From the cell containing the given text, extract its center point as [x, y] coordinate. 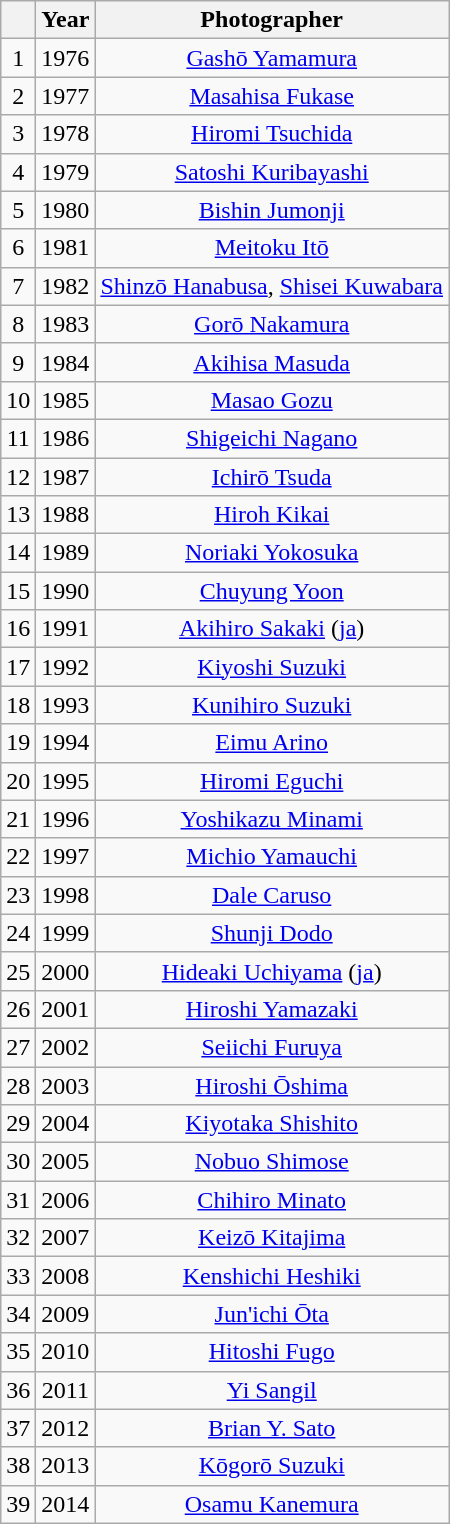
Kunihiro Suzuki [272, 705]
5 [18, 210]
1992 [66, 667]
Chuyung Yoon [272, 591]
1985 [66, 400]
1997 [66, 857]
Hitoshi Fugo [272, 1352]
1989 [66, 553]
2006 [66, 1200]
8 [18, 324]
Seiichi Furuya [272, 1047]
33 [18, 1276]
1995 [66, 781]
2010 [66, 1352]
2005 [66, 1162]
Gorō Nakamura [272, 324]
Masao Gozu [272, 400]
1991 [66, 629]
13 [18, 515]
22 [18, 857]
Shunji Dodo [272, 933]
39 [18, 1504]
2012 [66, 1428]
Dale Caruso [272, 895]
Shinzō Hanabusa, Shisei Kuwabara [272, 286]
2013 [66, 1466]
Gashō Yamamura [272, 58]
Masahisa Fukase [272, 96]
4 [18, 172]
10 [18, 400]
2003 [66, 1085]
Photographer [272, 20]
Nobuo Shimose [272, 1162]
20 [18, 781]
6 [18, 248]
35 [18, 1352]
1981 [66, 248]
Yi Sangil [272, 1390]
1999 [66, 933]
9 [18, 362]
Noriaki Yokosuka [272, 553]
Eimu Arino [272, 743]
1982 [66, 286]
2008 [66, 1276]
Hiromi Eguchi [272, 781]
1976 [66, 58]
Hiromi Tsuchida [272, 134]
2002 [66, 1047]
Akihisa Masuda [272, 362]
1978 [66, 134]
29 [18, 1124]
19 [18, 743]
38 [18, 1466]
23 [18, 895]
34 [18, 1314]
Shigeichi Nagano [272, 438]
Year [66, 20]
24 [18, 933]
1996 [66, 819]
2004 [66, 1124]
Jun'ichi Ōta [272, 1314]
31 [18, 1200]
32 [18, 1238]
1998 [66, 895]
25 [18, 971]
Michio Yamauchi [272, 857]
30 [18, 1162]
1980 [66, 210]
28 [18, 1085]
14 [18, 553]
1979 [66, 172]
1983 [66, 324]
7 [18, 286]
2001 [66, 1009]
Bishin Jumonji [272, 210]
11 [18, 438]
17 [18, 667]
3 [18, 134]
Hiroh Kikai [272, 515]
Brian Y. Sato [272, 1428]
Kiyotaka Shishito [272, 1124]
1994 [66, 743]
18 [18, 705]
16 [18, 629]
15 [18, 591]
12 [18, 477]
27 [18, 1047]
1977 [66, 96]
2011 [66, 1390]
36 [18, 1390]
Hiroshi Ōshima [272, 1085]
1990 [66, 591]
2014 [66, 1504]
Hiroshi Yamazaki [272, 1009]
Yoshikazu Minami [272, 819]
Akihiro Sakaki (ja) [272, 629]
2000 [66, 971]
Kōgorō Suzuki [272, 1466]
1988 [66, 515]
Satoshi Kuribayashi [272, 172]
1984 [66, 362]
2 [18, 96]
26 [18, 1009]
Meitoku Itō [272, 248]
Osamu Kanemura [272, 1504]
2009 [66, 1314]
Chihiro Minato [272, 1200]
2007 [66, 1238]
21 [18, 819]
Kiyoshi Suzuki [272, 667]
Kenshichi Heshiki [272, 1276]
1993 [66, 705]
1987 [66, 477]
37 [18, 1428]
Ichirō Tsuda [272, 477]
Keizō Kitajima [272, 1238]
1986 [66, 438]
Hideaki Uchiyama (ja) [272, 971]
1 [18, 58]
